For the text-containing cell, return its midpoint in (X, Y) coordinate format. 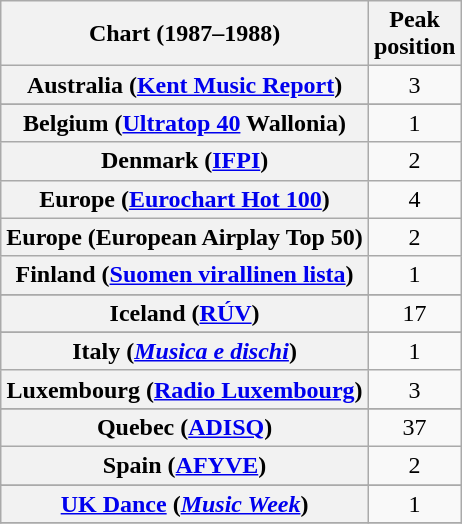
Finland (Suomen virallinen lista) (185, 275)
UK Dance (Music Week) (185, 503)
Belgium (Ultratop 40 Wallonia) (185, 123)
Italy (Musica e dischi) (185, 351)
Luxembourg (Radio Luxembourg) (185, 389)
Spain (AFYVE) (185, 465)
Denmark (IFPI) (185, 161)
Europe (Eurochart Hot 100) (185, 199)
4 (414, 199)
Quebec (ADISQ) (185, 427)
17 (414, 313)
Australia (Kent Music Report) (185, 85)
Peakposition (414, 34)
Iceland (RÚV) (185, 313)
Chart (1987–1988) (185, 34)
37 (414, 427)
Europe (European Airplay Top 50) (185, 237)
